For the text-containing cell, return its midpoint in (X, Y) coordinate format. 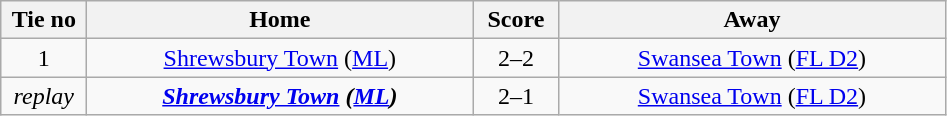
Away (752, 20)
Score (516, 20)
Tie no (44, 20)
1 (44, 58)
2–2 (516, 58)
replay (44, 96)
2–1 (516, 96)
Home (280, 20)
